From the cell containing the given text, extract its center point as [x, y] coordinate. 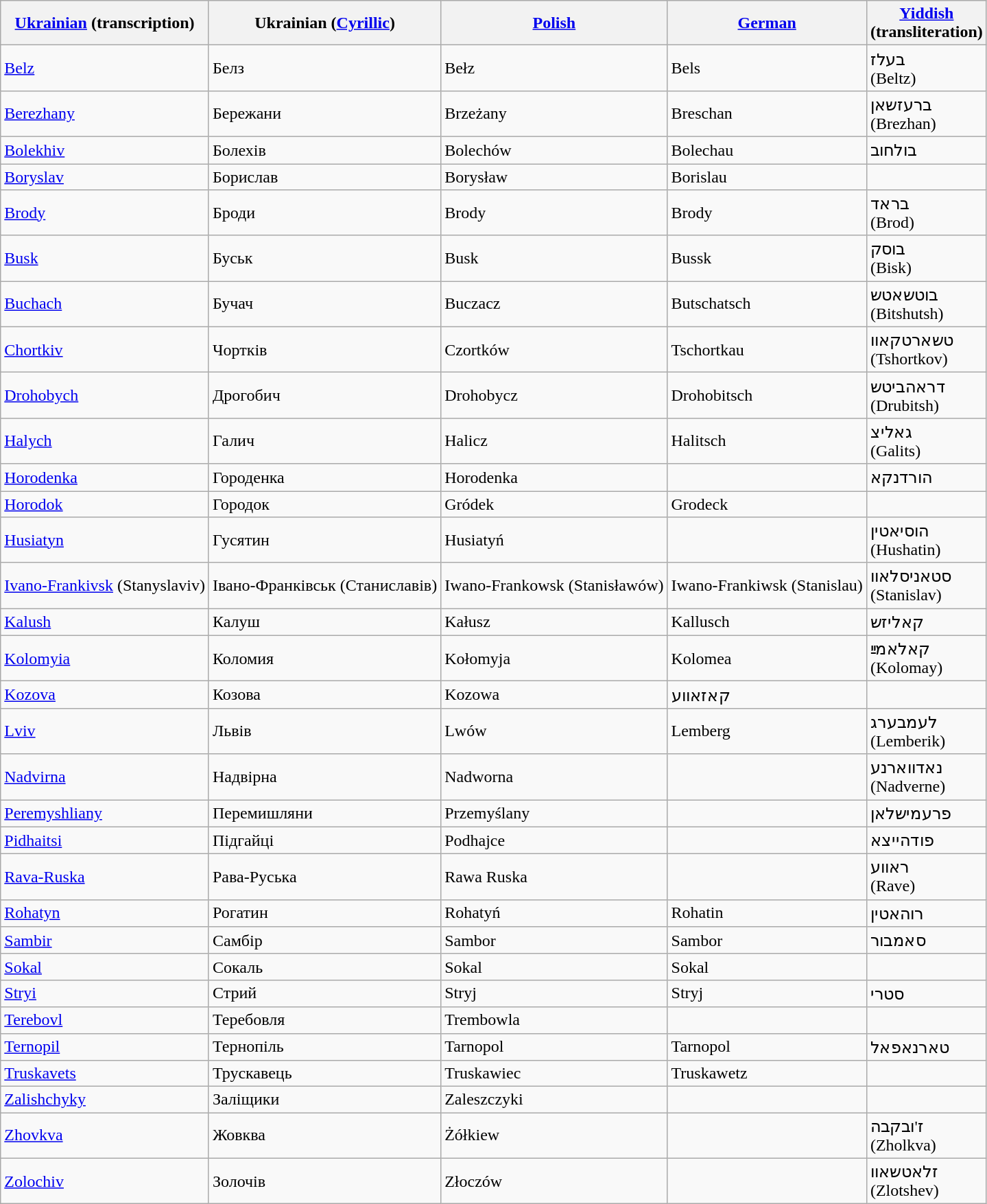
סטרי [926, 993]
Drohobycz [554, 395]
Rawa Ruska [554, 877]
Трускавець [324, 1074]
Truskawetz [767, 1074]
ברעזשאן (Brezhan) [926, 114]
Tschortkau [767, 350]
Болехів [324, 150]
Ukrainian (Cyrillic) [324, 23]
Bolekhiv [105, 150]
Бучач [324, 305]
Kalush [105, 622]
Grodeck [767, 504]
Чортків [324, 350]
Жовква [324, 1136]
Заліщики [324, 1100]
Самбір [324, 941]
Рава-Руська [324, 877]
קאלאמײַ (Kolomay) [926, 659]
Buchach [105, 305]
Podhajce [554, 840]
Kolomyia [105, 659]
דראהביטש (Drubitsh) [926, 395]
Trembowla [554, 1020]
Перемишляни [324, 814]
Sambir [105, 941]
Drohobitsch [767, 395]
Horodok [105, 504]
בולחוב [926, 150]
Bels [767, 69]
Коломия [324, 659]
Żółkiew [554, 1136]
לעמבערג (Lemberik) [926, 731]
סטאניסלאוו (Stanislav) [926, 586]
Борислав [324, 176]
נאדווארנע (Nadverne) [926, 777]
Bełz [554, 69]
Kolomea [767, 659]
טשארטקאוו (Tshortkov) [926, 350]
ראווע (Rave) [926, 877]
Yiddish(transliteration) [926, 23]
בוסק (Bisk) [926, 258]
Kozova [105, 695]
Стрий [324, 993]
Zalishchyky [105, 1100]
קאזאווע [767, 695]
ז'ובקבה (Zholkva) [926, 1136]
Львів [324, 731]
Броди [324, 213]
Kołomyja [554, 659]
Zaleszczyki [554, 1100]
Сокаль [324, 967]
הוסיאטין (Hushatin) [926, 541]
Chortkiv [105, 350]
Czortków [554, 350]
Буськ [324, 258]
Золочів [324, 1181]
Nadvirna [105, 777]
Гусятин [324, 541]
Butschatsch [767, 305]
Rava-Ruska [105, 877]
Polish [554, 23]
Halicz [554, 440]
Złoczów [554, 1181]
Rohatyń [554, 913]
גאליצ (Galits) [926, 440]
קאליזש [926, 622]
Rohatin [767, 913]
רוהאטין [926, 913]
Terebovl [105, 1020]
הורדנקא [926, 477]
Kozowa [554, 695]
Lviv [105, 731]
Надвірна [324, 777]
Bolechów [554, 150]
Козова [324, 695]
Тернопіль [324, 1047]
Truskawiec [554, 1074]
Городок [324, 504]
בעלז (Beltz) [926, 69]
Zolochiv [105, 1181]
Бережани [324, 114]
Iwano-Frankowsk (Stanisławów) [554, 586]
Belz [105, 69]
German [767, 23]
Bussk [767, 258]
Buczacz [554, 305]
Brzeżany [554, 114]
Iwano-Frankiwsk (Stanislau) [767, 586]
Калуш [324, 622]
Halych [105, 440]
Gródek [554, 504]
פרעמישלאן [926, 814]
פודהייצא [926, 840]
Kałusz [554, 622]
Івано-Франківськ (Станиславів) [324, 586]
Городенка [324, 477]
Husiatyn [105, 541]
זלאטשאוו (Zlotshev) [926, 1181]
Husiatyń [554, 541]
Nadworna [554, 777]
Przemyślany [554, 814]
Breschan [767, 114]
Галич [324, 440]
Borysław [554, 176]
Ivano-Frankivsk (Stanyslaviv) [105, 586]
בוטשאטש (Bitshutsh) [926, 305]
Дрогобич [324, 395]
סאמבור [926, 941]
Підгайці [324, 840]
בראד (Brod) [926, 213]
Boryslav [105, 176]
טארנאפאל [926, 1047]
Bolechau [767, 150]
Halitsch [767, 440]
Pidhaitsi [105, 840]
Lemberg [767, 731]
Truskavets [105, 1074]
Rohatyn [105, 913]
Peremyshliany [105, 814]
Теребовля [324, 1020]
Drohobych [105, 395]
Lwów [554, 731]
Белз [324, 69]
Borislau [767, 176]
Kallusch [767, 622]
Рогатин [324, 913]
Stryi [105, 993]
Zhovkva [105, 1136]
Ukrainian (transcription) [105, 23]
Berezhany [105, 114]
Ternopil [105, 1047]
